Capture the cell that displays the provided text and extract its (x, y) central coordinate. 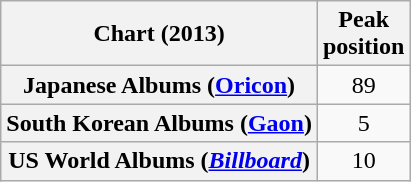
5 (363, 123)
Chart (2013) (160, 34)
89 (363, 85)
10 (363, 161)
Peakposition (363, 34)
South Korean Albums (Gaon) (160, 123)
Japanese Albums (Oricon) (160, 85)
US World Albums (Billboard) (160, 161)
